Detect which cell encompasses the target text, then output its (x, y) center coordinate. 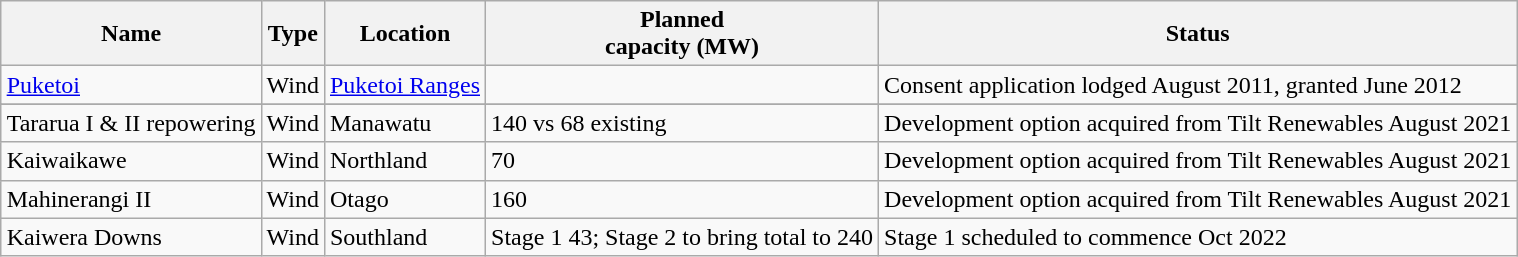
Tararua I & II repowering (131, 123)
Southland (404, 237)
Type (292, 34)
Name (131, 34)
Otago (404, 199)
Location (404, 34)
Northland (404, 161)
Puketoi Ranges (404, 85)
70 (682, 161)
160 (682, 199)
Puketoi (131, 85)
Kaiwaikawe (131, 161)
Mahinerangi II (131, 199)
140 vs 68 existing (682, 123)
Status (1198, 34)
Consent application lodged August 2011, granted June 2012 (1198, 85)
Planned capacity (MW) (682, 34)
Kaiwera Downs (131, 237)
Stage 1 scheduled to commence Oct 2022 (1198, 237)
Stage 1 43; Stage 2 to bring total to 240 (682, 237)
Manawatu (404, 123)
